Detect which cell encompasses the target text, then output its (x, y) center coordinate. 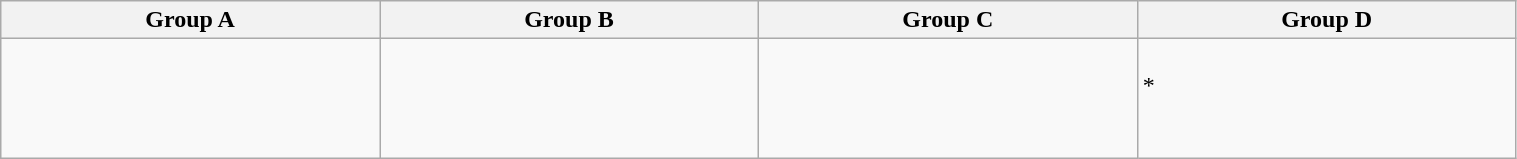
Group C (948, 20)
* (1326, 98)
Group A (190, 20)
Group D (1326, 20)
Group B (570, 20)
